Search for the cell housing the specified text and yield its [x, y] center coordinate. 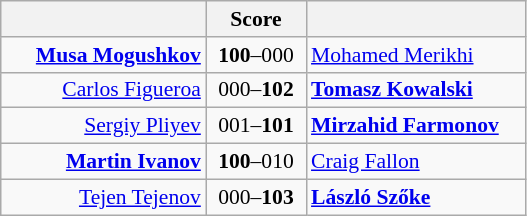
Carlos Figueroa [104, 90]
Martin Ivanov [104, 162]
001–101 [256, 126]
Musa Mogushkov [104, 55]
100–010 [256, 162]
Tejen Tejenov [104, 197]
Sergiy Pliyev [104, 126]
000–102 [256, 90]
000–103 [256, 197]
100–000 [256, 55]
Score [256, 19]
Mohamed Merikhi [416, 55]
Mirzahid Farmonov [416, 126]
Craig Fallon [416, 162]
László Szőke [416, 197]
Tomasz Kowalski [416, 90]
